Scan for the cell matching the given text and deliver its [x, y] coordinate at center. 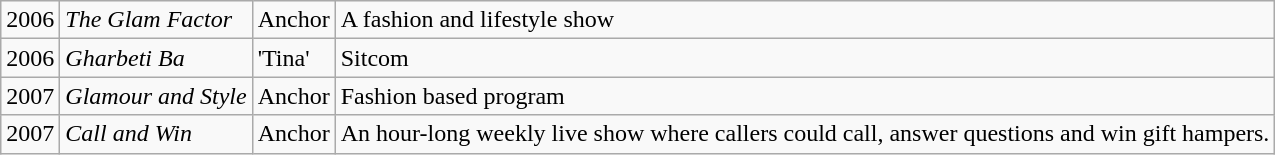
The Glam Factor [156, 20]
Fashion based program [805, 96]
A fashion and lifestyle show [805, 20]
'Tina' [294, 58]
Call and Win [156, 134]
Sitcom [805, 58]
An hour-long weekly live show where callers could call, answer questions and win gift hampers. [805, 134]
Gharbeti Ba [156, 58]
Glamour and Style [156, 96]
